Return the (X, Y) coordinate for the center point of the cell that contains the specified text.  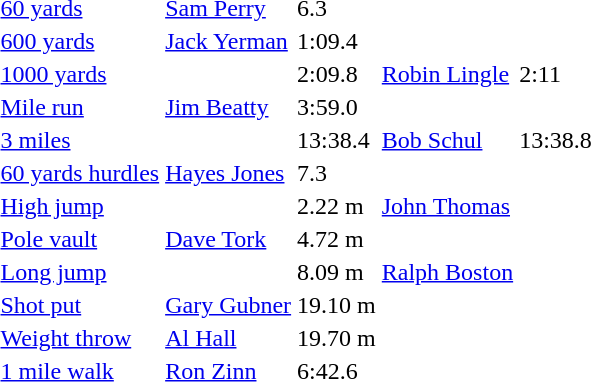
7.3 (337, 173)
Ralph Boston (447, 272)
4.72 m (337, 239)
Dave Tork (228, 239)
Hayes Jones (228, 173)
John Thomas (447, 206)
13:38.4 (337, 140)
Gary Gubner (228, 305)
Bob Schul (447, 140)
8.09 m (337, 272)
Robin Lingle (447, 74)
19.70 m (337, 338)
3:59.0 (337, 107)
2:09.8 (337, 74)
Jim Beatty (228, 107)
Al Hall (228, 338)
19.10 m (337, 305)
2.22 m (337, 206)
1:09.4 (337, 41)
Jack Yerman (228, 41)
